Capture the cell that displays the provided text and extract its [X, Y] central coordinate. 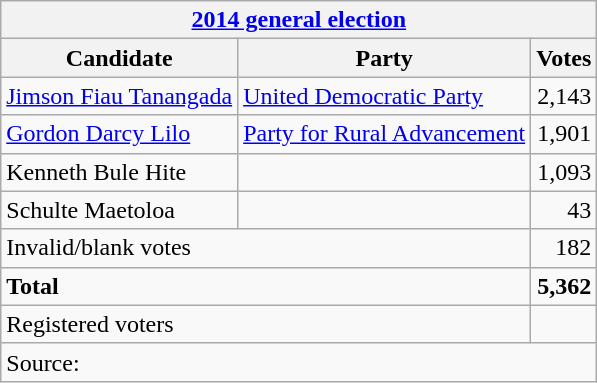
Party [384, 58]
182 [564, 248]
1,093 [564, 172]
Party for Rural Advancement [384, 134]
Candidate [120, 58]
2014 general election [299, 20]
Schulte Maetoloa [120, 210]
Votes [564, 58]
2,143 [564, 96]
Source: [299, 362]
Kenneth Bule Hite [120, 172]
Registered voters [266, 324]
5,362 [564, 286]
1,901 [564, 134]
Invalid/blank votes [266, 248]
Jimson Fiau Tanangada [120, 96]
United Democratic Party [384, 96]
Gordon Darcy Lilo [120, 134]
43 [564, 210]
Total [266, 286]
